Capture the cell that displays the provided text and extract its (X, Y) central coordinate. 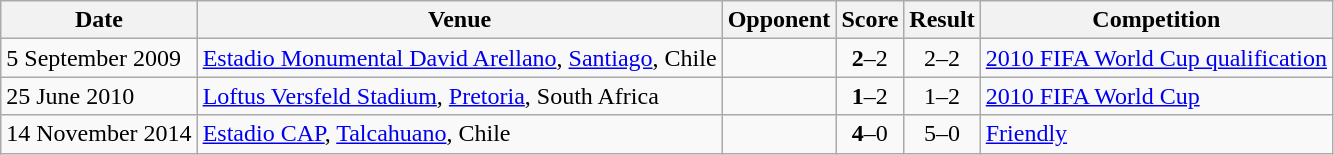
Competition (1156, 20)
Result (942, 20)
4–0 (870, 134)
2010 FIFA World Cup qualification (1156, 58)
25 June 2010 (99, 96)
Friendly (1156, 134)
14 November 2014 (99, 134)
Opponent (779, 20)
Score (870, 20)
5–0 (942, 134)
Date (99, 20)
Estadio Monumental David Arellano, Santiago, Chile (460, 58)
2010 FIFA World Cup (1156, 96)
5 September 2009 (99, 58)
Loftus Versfeld Stadium, Pretoria, South Africa (460, 96)
Estadio CAP, Talcahuano, Chile (460, 134)
Venue (460, 20)
